For the text-containing cell, return its midpoint in (X, Y) coordinate format. 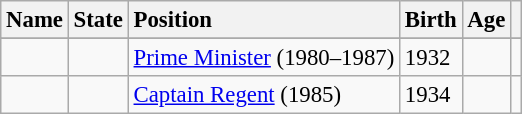
Position (264, 20)
Name (35, 20)
Birth (432, 20)
Captain Regent (1985) (264, 95)
1932 (432, 58)
State (98, 20)
1934 (432, 95)
Age (486, 20)
Prime Minister (1980–1987) (264, 58)
